Locate the cell with the specified text and output its [X, Y] center coordinate. 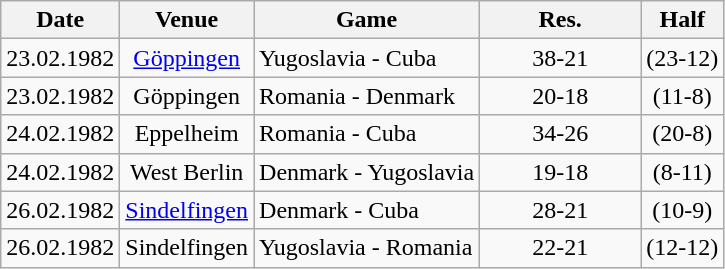
(11-8) [682, 96]
(8-11) [682, 172]
Venue [187, 20]
(20-8) [682, 134]
Romania - Denmark [367, 96]
Date [60, 20]
Denmark - Cuba [367, 210]
Yugoslavia - Cuba [367, 58]
Half [682, 20]
34-26 [560, 134]
(12-12) [682, 248]
(23-12) [682, 58]
19-18 [560, 172]
Res. [560, 20]
Romania - Cuba [367, 134]
38-21 [560, 58]
28-21 [560, 210]
Game [367, 20]
Yugoslavia - Romania [367, 248]
22-21 [560, 248]
West Berlin [187, 172]
20-18 [560, 96]
(10-9) [682, 210]
Denmark - Yugoslavia [367, 172]
Eppelheim [187, 134]
